Determine the (x, y) coordinate at the center of the cell enclosing the given text.  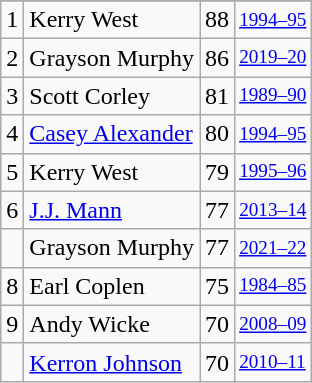
2008–09 (273, 324)
Andy Wicke (112, 324)
6 (12, 210)
79 (218, 172)
J.J. Mann (112, 210)
9 (12, 324)
Casey Alexander (112, 134)
Earl Coplen (112, 286)
2021–22 (273, 248)
1995–96 (273, 172)
75 (218, 286)
81 (218, 96)
8 (12, 286)
1 (12, 20)
2013–14 (273, 210)
2010–11 (273, 362)
1989–90 (273, 96)
2019–20 (273, 58)
3 (12, 96)
Kerron Johnson (112, 362)
88 (218, 20)
2 (12, 58)
5 (12, 172)
80 (218, 134)
Scott Corley (112, 96)
1984–85 (273, 286)
86 (218, 58)
4 (12, 134)
